Provide the (x, y) coordinate of the cell's center where the given text is located.  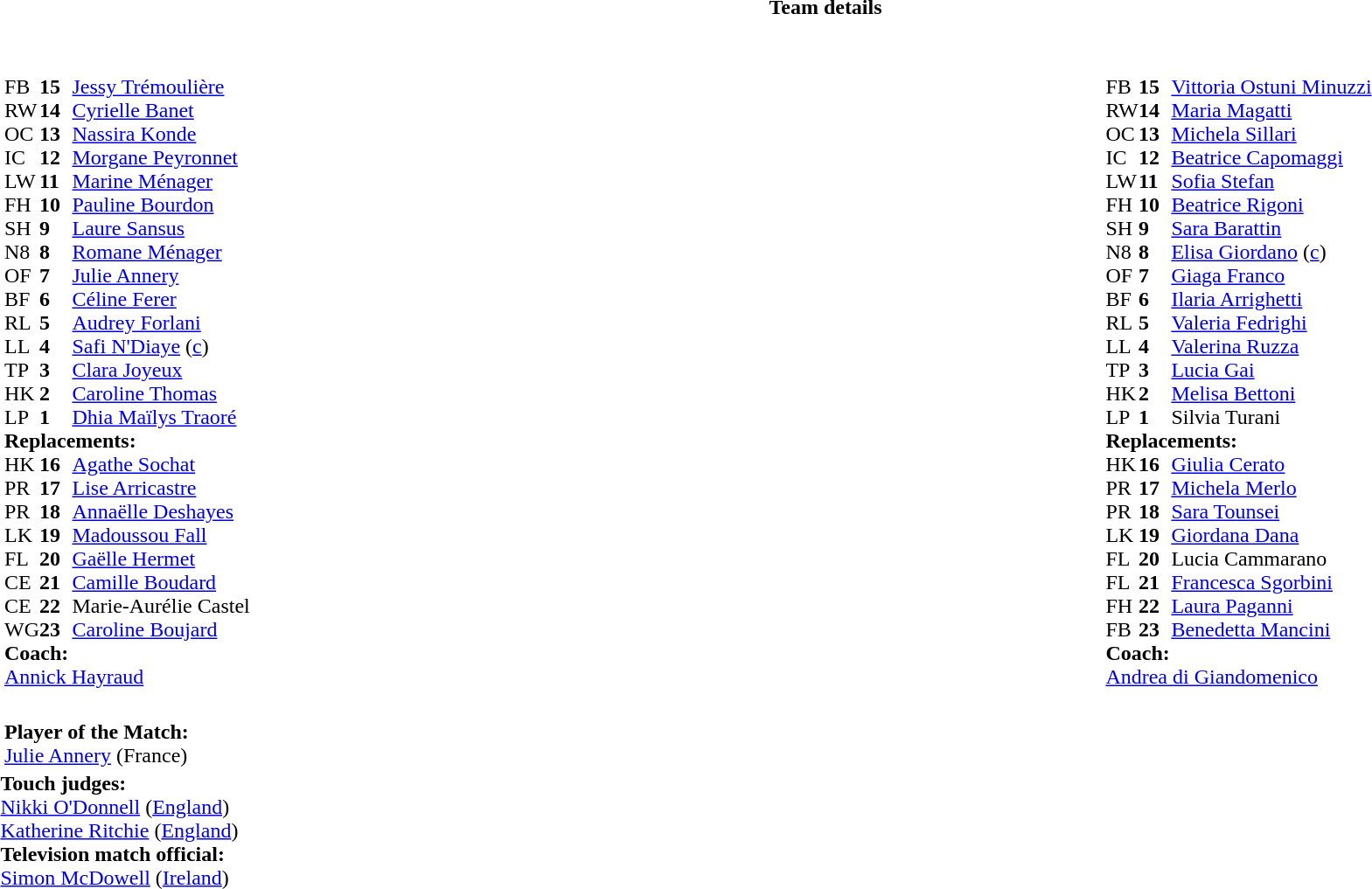
Laure Sansus (161, 229)
Annick Hayraud (128, 677)
Giordana Dana (1271, 535)
WG (22, 629)
Marie-Aurélie Castel (161, 607)
Camille Boudard (161, 582)
Lise Arricastre (161, 488)
Pauline Bourdon (161, 205)
Nassira Konde (161, 135)
Céline Ferer (161, 299)
Caroline Thomas (161, 393)
Marine Ménager (161, 182)
Andrea di Giandomenico (1238, 677)
Gaëlle Hermet (161, 559)
Morgane Peyronnet (161, 157)
Giaga Franco (1271, 276)
Maria Magatti (1271, 110)
Safi N'Diaye (c) (161, 346)
Vittoria Ostuni Minuzzi (1271, 87)
Melisa Bettoni (1271, 393)
Silvia Turani (1271, 418)
Audrey Forlani (161, 323)
Annaëlle Deshayes (161, 512)
Ilaria Arrighetti (1271, 299)
Clara Joyeux (161, 371)
Caroline Boujard (161, 629)
Sara Tounsei (1271, 512)
Francesca Sgorbini (1271, 582)
Sofia Stefan (1271, 182)
Beatrice Capomaggi (1271, 157)
Valeria Fedrighi (1271, 323)
Beatrice Rigoni (1271, 205)
Jessy Trémoulière (161, 87)
Madoussou Fall (161, 535)
Cyrielle Banet (161, 110)
Valerina Ruzza (1271, 346)
Agathe Sochat (161, 465)
Benedetta Mancini (1271, 629)
Michela Merlo (1271, 488)
Sara Barattin (1271, 229)
Lucia Gai (1271, 371)
Romane Ménager (161, 252)
Dhia Maïlys Traoré (161, 418)
Elisa Giordano (c) (1271, 252)
Giulia Cerato (1271, 465)
Julie Annery (161, 276)
Michela Sillari (1271, 135)
Lucia Cammarano (1271, 559)
Laura Paganni (1271, 607)
